Extract the (X, Y) coordinate from the center of the cell holding the provided text.  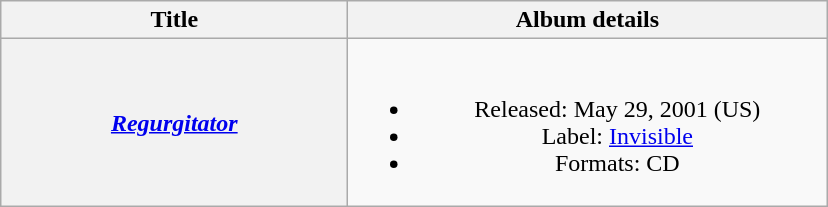
Released: May 29, 2001 (US)Label: InvisibleFormats: CD (588, 122)
Album details (588, 20)
Title (174, 20)
Regurgitator (174, 122)
